Extract the [X, Y] coordinate from the center of the cell holding the provided text.  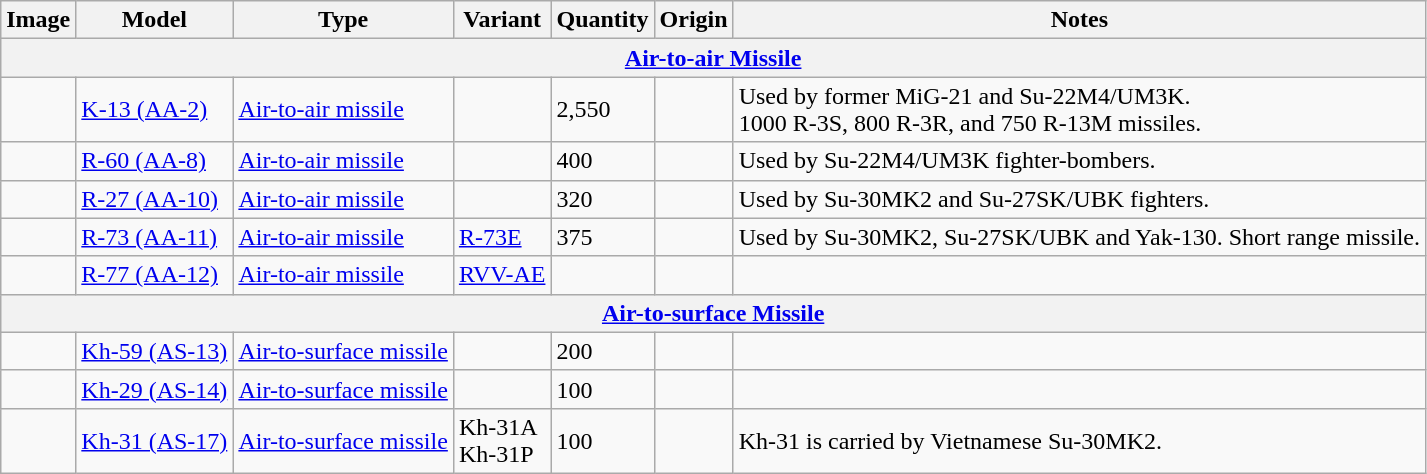
Kh-31 is carried by Vietnamese Su-30MK2. [1079, 440]
Air-to-surface Missile [714, 313]
Variant [502, 20]
Model [154, 20]
K-13 (AA-2) [154, 110]
Kh-29 (AS-14) [154, 389]
Kh-31 (AS-17) [154, 440]
R-77 (AA-12) [154, 275]
Used by Su-30MK2 and Su-27SK/UBK fighters. [1079, 199]
R-73E [502, 237]
R-73 (AA-11) [154, 237]
Origin [694, 20]
R-60 (AA-8) [154, 161]
R-27 (AA-10) [154, 199]
Quantity [602, 20]
200 [602, 351]
320 [602, 199]
Used by Su-22M4/UM3K fighter-bombers. [1079, 161]
Image [38, 20]
400 [602, 161]
Used by Su-30MK2, Su-27SK/UBK and Yak-130. Short range missile. [1079, 237]
Type [344, 20]
Kh-31AKh-31P [502, 440]
RVV-AE [502, 275]
2,550 [602, 110]
Used by former MiG-21 and Su-22M4/UM3K.1000 R-3S, 800 R-3R, and 750 R-13M missiles. [1079, 110]
Notes [1079, 20]
Kh-59 (AS-13) [154, 351]
375 [602, 237]
Air-to-air Missile [714, 58]
